Extract the (X, Y) coordinate from the center of the cell holding the provided text.  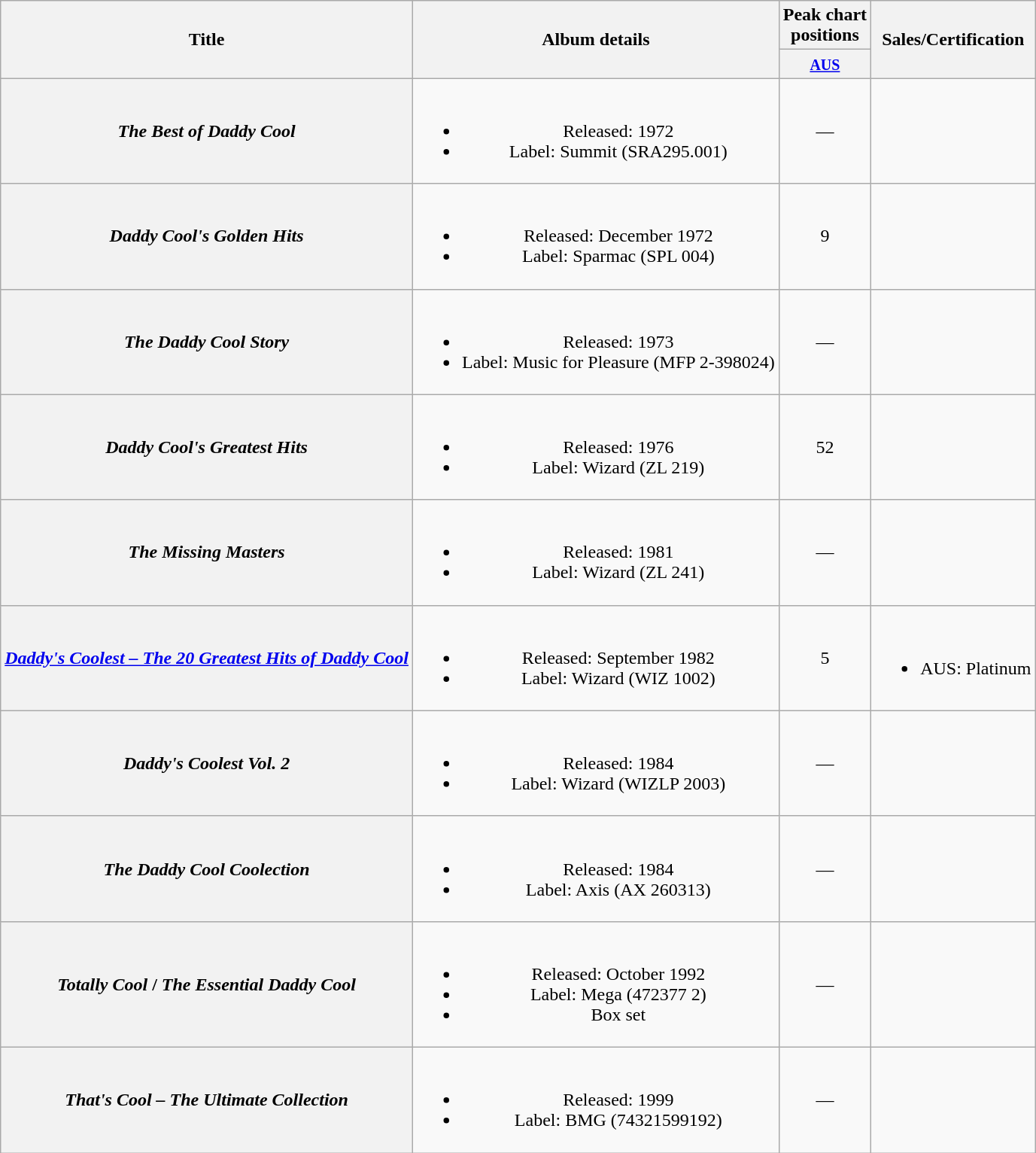
The Missing Masters (207, 552)
The Best of Daddy Cool (207, 131)
Daddy Cool's Greatest Hits (207, 447)
Released: September 1982Label: Wizard (WIZ 1002) (596, 658)
AUS (825, 64)
The Daddy Cool Coolection (207, 869)
Totally Cool / The Essential Daddy Cool (207, 984)
Daddy's Coolest Vol. 2 (207, 763)
Daddy Cool's Golden Hits (207, 236)
Released: 1976Label: Wizard (ZL 219) (596, 447)
Released: 1984Label: Wizard (WIZLP 2003) (596, 763)
Sales/Certification (953, 39)
5 (825, 658)
Released: 1984Label: Axis (AX 260313) (596, 869)
52 (825, 447)
Released: October 1992Label: Mega (472377 2)Box set (596, 984)
Released: 1981Label: Wizard (ZL 241) (596, 552)
Title (207, 39)
Album details (596, 39)
9 (825, 236)
Daddy's Coolest – The 20 Greatest Hits of Daddy Cool (207, 658)
That's Cool – The Ultimate Collection (207, 1100)
AUS: Platinum (953, 658)
The Daddy Cool Story (207, 342)
Released: 1973Label: Music for Pleasure (MFP 2-398024) (596, 342)
Released: 1972Label: Summit (SRA295.001) (596, 131)
Peak chartpositions (825, 26)
Released: December 1972Label: Sparmac (SPL 004) (596, 236)
Released: 1999Label: BMG (74321599192) (596, 1100)
